Find where the given text appears and provide that cell's center as (X, Y) coordinate. 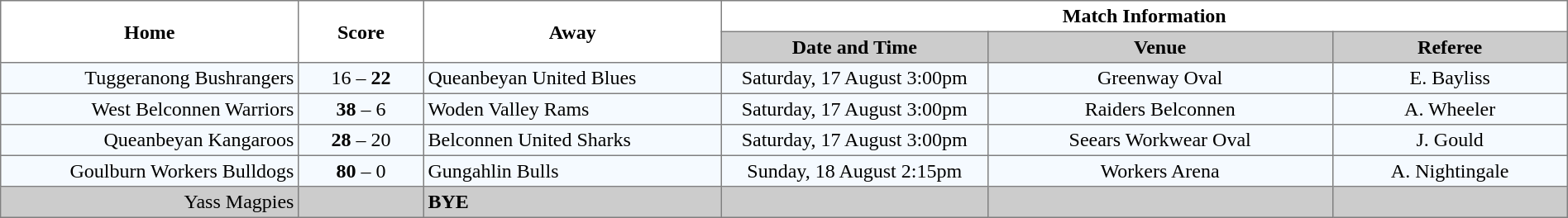
80 – 0 (361, 171)
A. Nightingale (1450, 171)
Queanbeyan Kangaroos (150, 140)
A. Wheeler (1450, 109)
Date and Time (854, 47)
Yass Magpies (150, 202)
16 – 22 (361, 78)
Goulburn Workers Bulldogs (150, 171)
Queanbeyan United Blues (572, 78)
Tuggeranong Bushrangers (150, 78)
38 – 6 (361, 109)
Away (572, 31)
J. Gould (1450, 140)
Raiders Belconnen (1159, 109)
Belconnen United Sharks (572, 140)
Sunday, 18 August 2:15pm (854, 171)
Gungahlin Bulls (572, 171)
Venue (1159, 47)
Seears Workwear Oval (1159, 140)
BYE (572, 202)
Home (150, 31)
E. Bayliss (1450, 78)
28 – 20 (361, 140)
Score (361, 31)
Match Information (1145, 17)
Referee (1450, 47)
Greenway Oval (1159, 78)
Woden Valley Rams (572, 109)
Workers Arena (1159, 171)
West Belconnen Warriors (150, 109)
